From the cell containing the given text, extract its center point as [X, Y] coordinate. 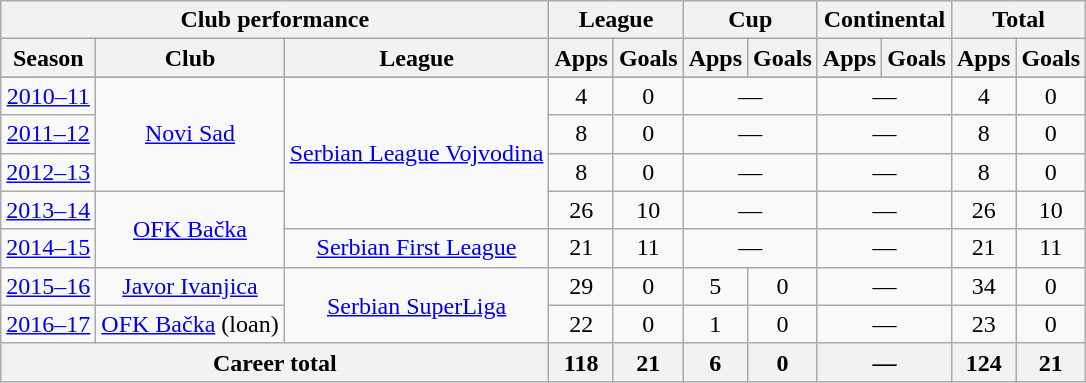
Serbian League Vojvodina [416, 153]
Serbian SuperLiga [416, 305]
Serbian First League [416, 248]
2012–13 [48, 172]
29 [581, 286]
2010–11 [48, 96]
6 [715, 362]
Total [1018, 20]
2015–16 [48, 286]
Continental [884, 20]
Club performance [275, 20]
124 [983, 362]
1 [715, 324]
5 [715, 286]
2014–15 [48, 248]
23 [983, 324]
118 [581, 362]
Javor Ivanjica [190, 286]
22 [581, 324]
OFK Bačka [190, 229]
2011–12 [48, 134]
2016–17 [48, 324]
OFK Bačka (loan) [190, 324]
Club [190, 58]
Novi Sad [190, 134]
Season [48, 58]
Cup [750, 20]
Career total [275, 362]
2013–14 [48, 210]
34 [983, 286]
